Provide the (x, y) coordinate of the cell's center where the given text is located.  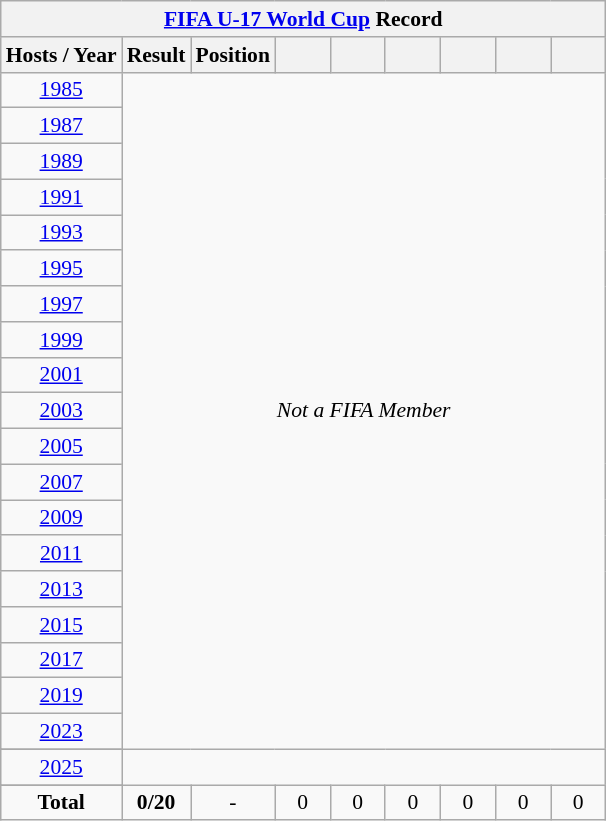
1999 (62, 340)
FIFA U-17 World Cup Record (304, 19)
2009 (62, 518)
2023 (62, 732)
2003 (62, 411)
2025 (62, 767)
2007 (62, 482)
Result (156, 55)
2019 (62, 696)
Not a FIFA Member (364, 410)
1993 (62, 233)
1985 (62, 90)
2011 (62, 554)
2017 (62, 660)
Hosts / Year (62, 55)
Total (62, 803)
2005 (62, 447)
1989 (62, 162)
2013 (62, 589)
2001 (62, 375)
2015 (62, 625)
Position (232, 55)
- (232, 803)
1987 (62, 126)
1991 (62, 197)
0/20 (156, 803)
1997 (62, 304)
1995 (62, 269)
